Extract the (x, y) coordinate from the center of the cell holding the provided text.  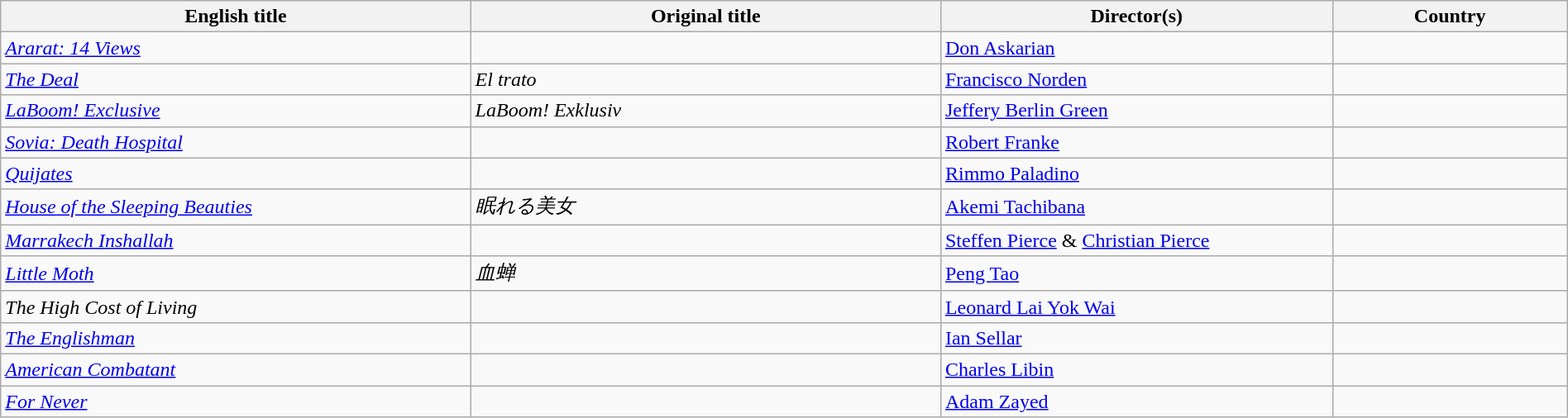
LaBoom! Exclusive (236, 111)
Sovia: Death Hospital (236, 142)
Jeffery Berlin Green (1136, 111)
Adam Zayed (1136, 401)
Don Askarian (1136, 48)
Marrakech Inshallah (236, 240)
Robert Franke (1136, 142)
Leonard Lai Yok Wai (1136, 306)
Charles Libin (1136, 369)
Francisco Norden (1136, 79)
Steffen Pierce & Christian Pierce (1136, 240)
Ararat: 14 Views (236, 48)
血蝉 (705, 274)
The High Cost of Living (236, 306)
The Deal (236, 79)
Country (1450, 17)
House of the Sleeping Beauties (236, 207)
Quijates (236, 173)
Peng Tao (1136, 274)
Original title (705, 17)
Akemi Tachibana (1136, 207)
Little Moth (236, 274)
English title (236, 17)
El trato (705, 79)
For Never (236, 401)
The Englishman (236, 338)
Rimmo Paladino (1136, 173)
眠れる美女 (705, 207)
Director(s) (1136, 17)
Ian Sellar (1136, 338)
LaBoom! Exklusiv (705, 111)
American Combatant (236, 369)
